Pinpoint the cell where the given text exists, returning its [x, y] midpoint coordinate. 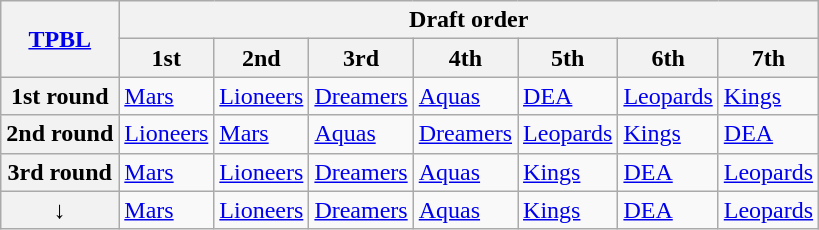
Draft order [469, 20]
4th [465, 58]
3rd [361, 58]
6th [668, 58]
5th [568, 58]
2nd round [60, 134]
7th [768, 58]
1st [166, 58]
1st round [60, 96]
2nd [262, 58]
3rd round [60, 172]
TPBL [60, 39]
↓ [60, 210]
